Identify which cell holds the provided text, then report its (x, y) central coordinate. 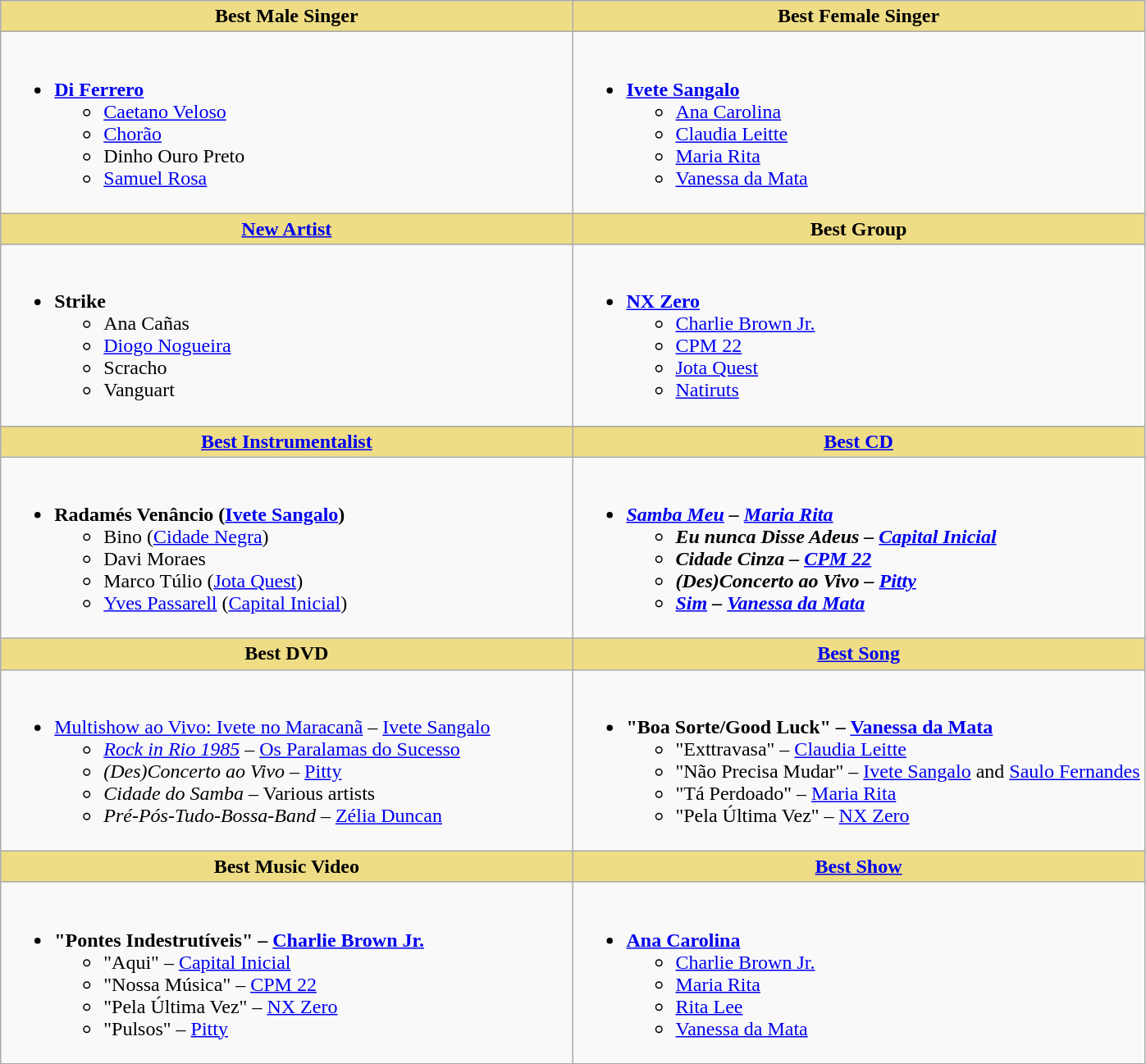
Best DVD (287, 654)
NX ZeroCharlie Brown Jr.CPM 22Jota QuestNatiruts (858, 335)
Best Female Singer (858, 16)
Di FerreroCaetano VelosoChorãoDinho Ouro PretoSamuel Rosa (287, 123)
StrikeAna CañasDiogo NogueiraScrachoVanguart (287, 335)
Samba Meu – Maria RitaEu nunca Disse Adeus – Capital InicialCidade Cinza – CPM 22(Des)Concerto ao Vivo – PittySim – Vanessa da Mata (858, 548)
Best Group (858, 229)
Ana CarolinaCharlie Brown Jr.Maria RitaRita LeeVanessa da Mata (858, 973)
Ivete SangaloAna CarolinaClaudia LeitteMaria RitaVanessa da Mata (858, 123)
"Pontes Indestrutíveis" – Charlie Brown Jr."Aqui" – Capital Inicial"Nossa Música" – CPM 22"Pela Última Vez" – NX Zero"Pulsos" – Pitty (287, 973)
Best Music Video (287, 866)
Best Show (858, 866)
Best CD (858, 441)
New Artist (287, 229)
Best Instrumentalist (287, 441)
Best Song (858, 654)
Best Male Singer (287, 16)
Radamés Venâncio (Ivete Sangalo)Bino (Cidade Negra)Davi MoraesMarco Túlio (Jota Quest)Yves Passarell (Capital Inicial) (287, 548)
